Detect which cell encompasses the target text, then output its [x, y] center coordinate. 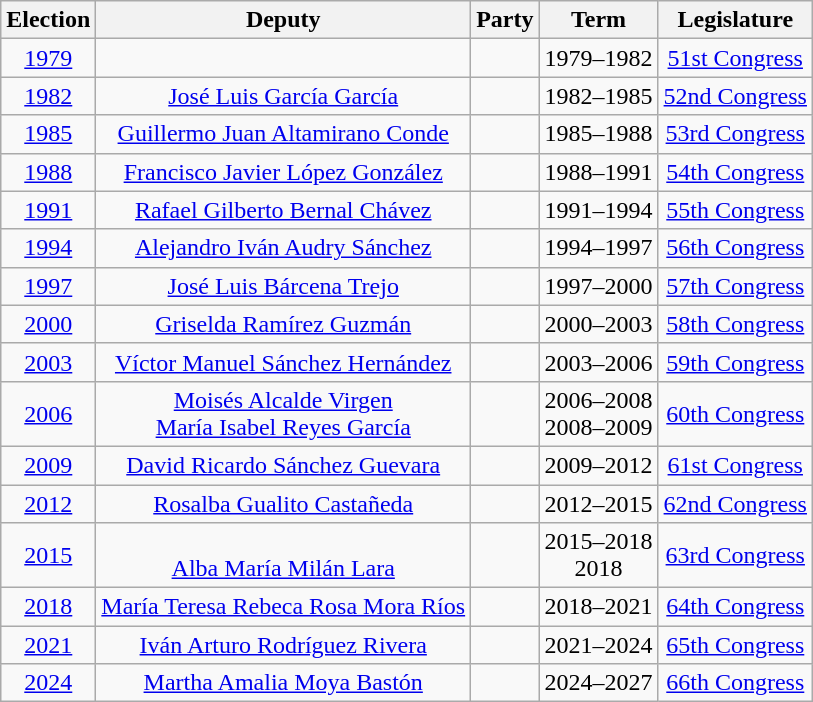
2021–2024 [598, 645]
2003–2006 [598, 362]
63rd Congress [735, 556]
1997 [48, 286]
1988–1991 [598, 172]
2024 [48, 683]
María Teresa Rebeca Rosa Mora Ríos [284, 607]
2018 [48, 607]
Legislature [735, 20]
1979–1982 [598, 58]
64th Congress [735, 607]
Deputy [284, 20]
José Luis Bárcena Trejo [284, 286]
1991–1994 [598, 210]
56th Congress [735, 248]
51st Congress [735, 58]
2009 [48, 465]
1994 [48, 248]
2018–2021 [598, 607]
Election [48, 20]
2006 [48, 414]
2024–2027 [598, 683]
66th Congress [735, 683]
61st Congress [735, 465]
Party [505, 20]
Moisés Alcalde VirgenMaría Isabel Reyes García [284, 414]
55th Congress [735, 210]
1988 [48, 172]
Alejandro Iván Audry Sánchez [284, 248]
1982 [48, 96]
53rd Congress [735, 134]
Iván Arturo Rodríguez Rivera [284, 645]
Martha Amalia Moya Bastón [284, 683]
2012 [48, 503]
1982–1985 [598, 96]
Guillermo Juan Altamirano Conde [284, 134]
2012–2015 [598, 503]
David Ricardo Sánchez Guevara [284, 465]
2003 [48, 362]
Griselda Ramírez Guzmán [284, 324]
2015–20182018 [598, 556]
2015 [48, 556]
Term [598, 20]
1985–1988 [598, 134]
Francisco Javier López González [284, 172]
Rafael Gilberto Bernal Chávez [284, 210]
54th Congress [735, 172]
José Luis García García [284, 96]
52nd Congress [735, 96]
Rosalba Gualito Castañeda [284, 503]
2006–20082008–2009 [598, 414]
58th Congress [735, 324]
1979 [48, 58]
1994–1997 [598, 248]
2000–2003 [598, 324]
Víctor Manuel Sánchez Hernández [284, 362]
2021 [48, 645]
2009–2012 [598, 465]
Alba María Milán Lara [284, 556]
1997–2000 [598, 286]
1991 [48, 210]
1985 [48, 134]
59th Congress [735, 362]
57th Congress [735, 286]
65th Congress [735, 645]
60th Congress [735, 414]
2000 [48, 324]
62nd Congress [735, 503]
